From the cell containing the given text, extract its center point as [x, y] coordinate. 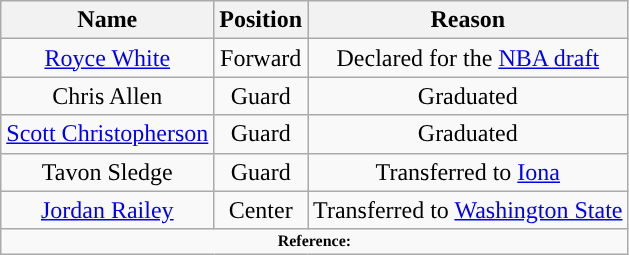
Tavon Sledge [108, 172]
Forward [261, 58]
Reference: [314, 241]
Center [261, 210]
Name [108, 20]
Jordan Railey [108, 210]
Scott Christopherson [108, 134]
Transferred to Washington State [468, 210]
Reason [468, 20]
Chris Allen [108, 96]
Royce White [108, 58]
Position [261, 20]
Declared for the NBA draft [468, 58]
Transferred to Iona [468, 172]
